From the cell containing the given text, extract its center point as [x, y] coordinate. 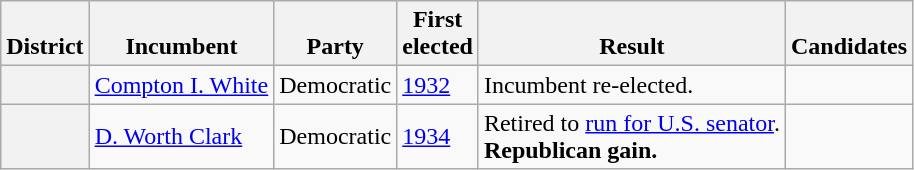
Compton I. White [182, 85]
1934 [438, 136]
District [45, 34]
Party [336, 34]
Incumbent re-elected. [632, 85]
Candidates [848, 34]
Incumbent [182, 34]
Retired to run for U.S. senator.Republican gain. [632, 136]
Firstelected [438, 34]
Result [632, 34]
D. Worth Clark [182, 136]
1932 [438, 85]
